From the cell containing the given text, extract its center point as [X, Y] coordinate. 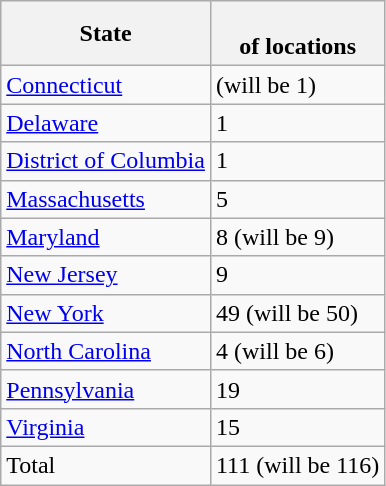
(will be 1) [297, 85]
of locations [297, 34]
Total [106, 465]
5 [297, 199]
8 (will be 9) [297, 237]
Connecticut [106, 85]
49 (will be 50) [297, 313]
4 (will be 6) [297, 351]
Massachusetts [106, 199]
15 [297, 427]
State [106, 34]
North Carolina [106, 351]
New York [106, 313]
Maryland [106, 237]
Delaware [106, 123]
District of Columbia [106, 161]
19 [297, 389]
111 (will be 116) [297, 465]
9 [297, 275]
Pennsylvania [106, 389]
New Jersey [106, 275]
Virginia [106, 427]
